Provide the (X, Y) coordinate of the cell's center where the given text is located.  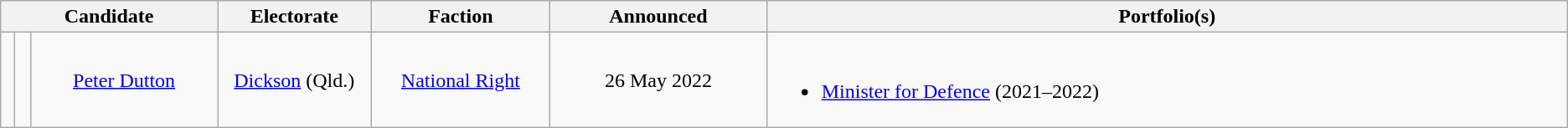
Peter Dutton (124, 80)
Faction (461, 17)
Dickson (Qld.) (295, 80)
Minister for Defence (2021–2022) (1167, 80)
Candidate (109, 17)
Announced (658, 17)
National Right (461, 80)
Electorate (295, 17)
Portfolio(s) (1167, 17)
26 May 2022 (658, 80)
